Provide the (X, Y) coordinate of the cell's center where the given text is located.  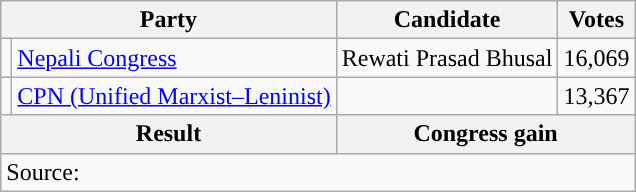
Nepali Congress (174, 58)
Candidate (447, 20)
Congress gain (486, 134)
16,069 (596, 58)
Rewati Prasad Bhusal (447, 58)
Votes (596, 20)
Source: (318, 172)
13,367 (596, 96)
Result (168, 134)
CPN (Unified Marxist–Leninist) (174, 96)
Party (168, 20)
